Pinpoint the cell where the given text exists, returning its [X, Y] midpoint coordinate. 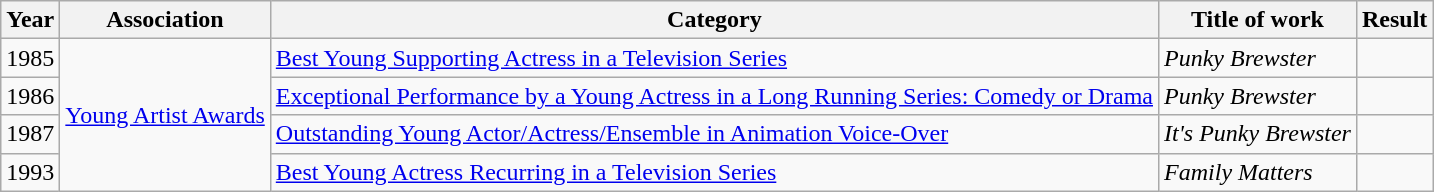
It's Punky Brewster [1258, 134]
Best Young Actress Recurring in a Television Series [714, 172]
1985 [30, 58]
Exceptional Performance by a Young Actress in a Long Running Series: Comedy or Drama [714, 96]
1987 [30, 134]
Association [165, 20]
Year [30, 20]
1986 [30, 96]
Young Artist Awards [165, 115]
1993 [30, 172]
Outstanding Young Actor/Actress/Ensemble in Animation Voice-Over [714, 134]
Best Young Supporting Actress in a Television Series [714, 58]
Family Matters [1258, 172]
Category [714, 20]
Title of work [1258, 20]
Result [1394, 20]
